Identify which cell holds the provided text, then report its (X, Y) central coordinate. 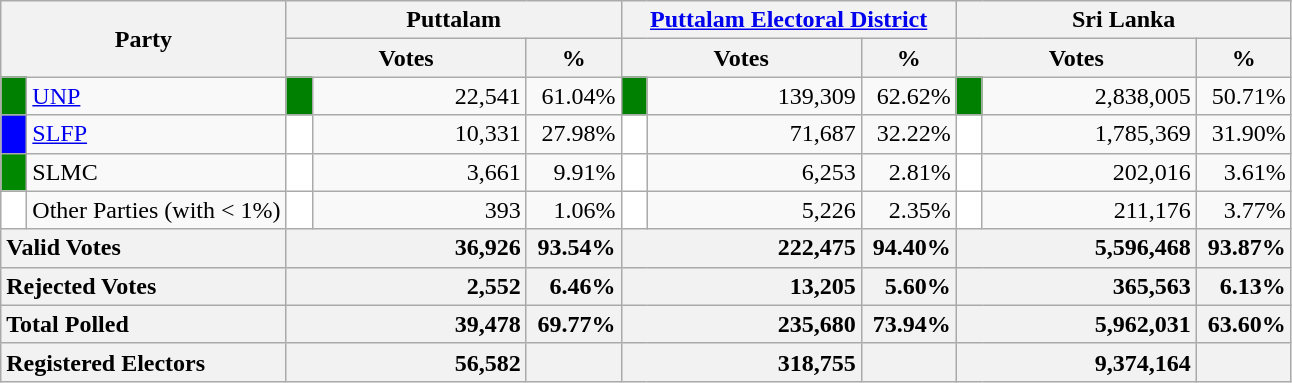
94.40% (908, 248)
6.13% (1244, 286)
56,582 (406, 362)
365,563 (1076, 286)
Other Parties (with < 1%) (156, 210)
Total Polled (144, 324)
5.60% (908, 286)
SLMC (156, 172)
63.60% (1244, 324)
202,016 (1089, 172)
318,755 (741, 362)
2.81% (908, 172)
3,661 (419, 172)
13,205 (741, 286)
SLFP (156, 134)
Valid Votes (144, 248)
Party (144, 39)
50.71% (1244, 96)
39,478 (406, 324)
73.94% (908, 324)
UNP (156, 96)
36,926 (406, 248)
93.87% (1244, 248)
10,331 (419, 134)
235,680 (741, 324)
1,785,369 (1089, 134)
69.77% (574, 324)
3.77% (1244, 210)
139,309 (754, 96)
22,541 (419, 96)
61.04% (574, 96)
6.46% (574, 286)
27.98% (574, 134)
6,253 (754, 172)
211,176 (1089, 210)
31.90% (1244, 134)
5,596,468 (1076, 248)
93.54% (574, 248)
9.91% (574, 172)
Registered Electors (144, 362)
2,552 (406, 286)
Rejected Votes (144, 286)
62.62% (908, 96)
71,687 (754, 134)
32.22% (908, 134)
3.61% (1244, 172)
393 (419, 210)
2.35% (908, 210)
5,962,031 (1076, 324)
Puttalam (454, 20)
Puttalam Electoral District (788, 20)
222,475 (741, 248)
2,838,005 (1089, 96)
5,226 (754, 210)
Sri Lanka (1124, 20)
1.06% (574, 210)
9,374,164 (1076, 362)
